For the text-containing cell, return its midpoint in (x, y) coordinate format. 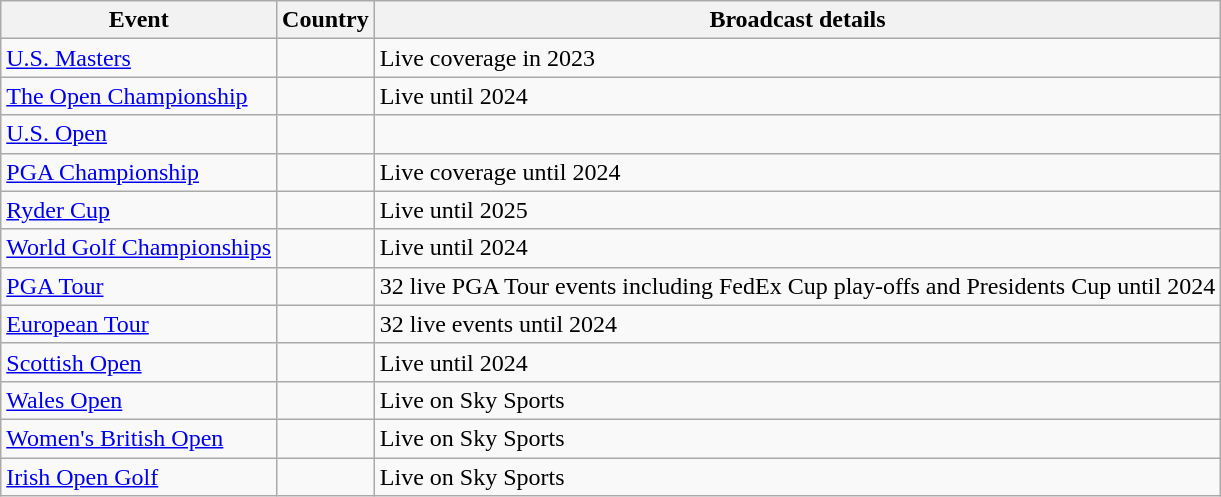
Live coverage in 2023 (797, 58)
32 live PGA Tour events including FedEx Cup play-offs and Presidents Cup until 2024 (797, 286)
Country (326, 20)
Live coverage until 2024 (797, 172)
U.S. Masters (139, 58)
Wales Open (139, 400)
Women's British Open (139, 438)
Event (139, 20)
World Golf Championships (139, 248)
Broadcast details (797, 20)
32 live events until 2024 (797, 324)
Scottish Open (139, 362)
U.S. Open (139, 134)
Ryder Cup (139, 210)
Irish Open Golf (139, 477)
PGA Championship (139, 172)
The Open Championship (139, 96)
European Tour (139, 324)
PGA Tour (139, 286)
Live until 2025 (797, 210)
